Detect which cell encompasses the target text, then output its [x, y] center coordinate. 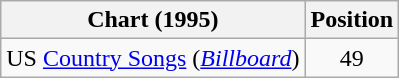
49 [352, 58]
Chart (1995) [153, 20]
US Country Songs (Billboard) [153, 58]
Position [352, 20]
